Detect which cell encompasses the target text, then output its (X, Y) center coordinate. 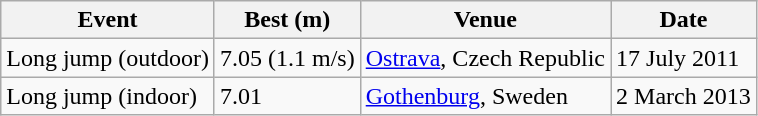
Venue (485, 20)
Ostrava, Czech Republic (485, 58)
Best (m) (287, 20)
Long jump (outdoor) (108, 58)
17 July 2011 (684, 58)
7.05 (1.1 m/s) (287, 58)
Event (108, 20)
Gothenburg, Sweden (485, 96)
2 March 2013 (684, 96)
Date (684, 20)
Long jump (indoor) (108, 96)
7.01 (287, 96)
